Detect which cell encompasses the target text, then output its [x, y] center coordinate. 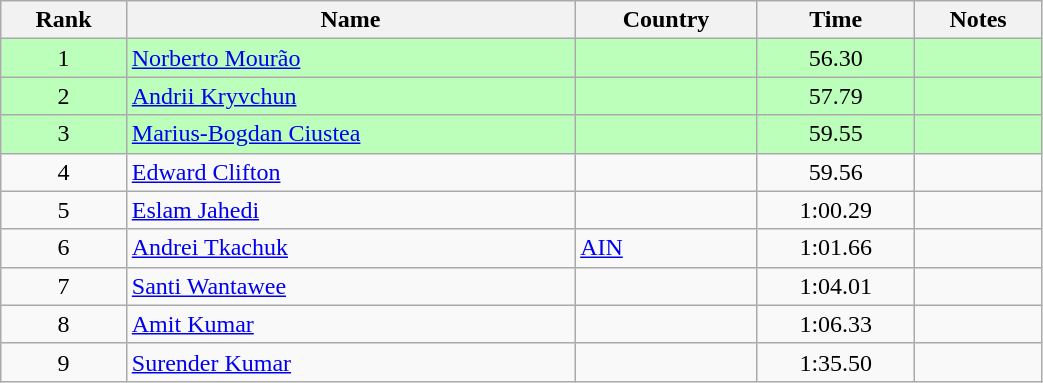
57.79 [836, 96]
59.56 [836, 172]
7 [64, 286]
Rank [64, 20]
Marius-Bogdan Ciustea [350, 134]
Country [666, 20]
1:35.50 [836, 362]
3 [64, 134]
Notes [978, 20]
1:01.66 [836, 248]
1 [64, 58]
9 [64, 362]
Santi Wantawee [350, 286]
Time [836, 20]
1:06.33 [836, 324]
4 [64, 172]
Eslam Jahedi [350, 210]
Edward Clifton [350, 172]
Andrei Tkachuk [350, 248]
1:00.29 [836, 210]
Amit Kumar [350, 324]
AIN [666, 248]
Norberto Mourão [350, 58]
Andrii Kryvchun [350, 96]
Surender Kumar [350, 362]
6 [64, 248]
56.30 [836, 58]
2 [64, 96]
8 [64, 324]
1:04.01 [836, 286]
5 [64, 210]
59.55 [836, 134]
Name [350, 20]
